Detect which cell encompasses the target text, then output its [x, y] center coordinate. 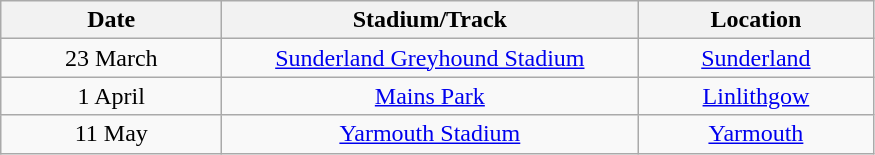
11 May [112, 134]
1 April [112, 96]
23 March [112, 58]
Yarmouth Stadium [430, 134]
Sunderland Greyhound Stadium [430, 58]
Yarmouth [756, 134]
Mains Park [430, 96]
Location [756, 20]
Date [112, 20]
Sunderland [756, 58]
Stadium/Track [430, 20]
Linlithgow [756, 96]
